For the text-containing cell, return its midpoint in [X, Y] coordinate format. 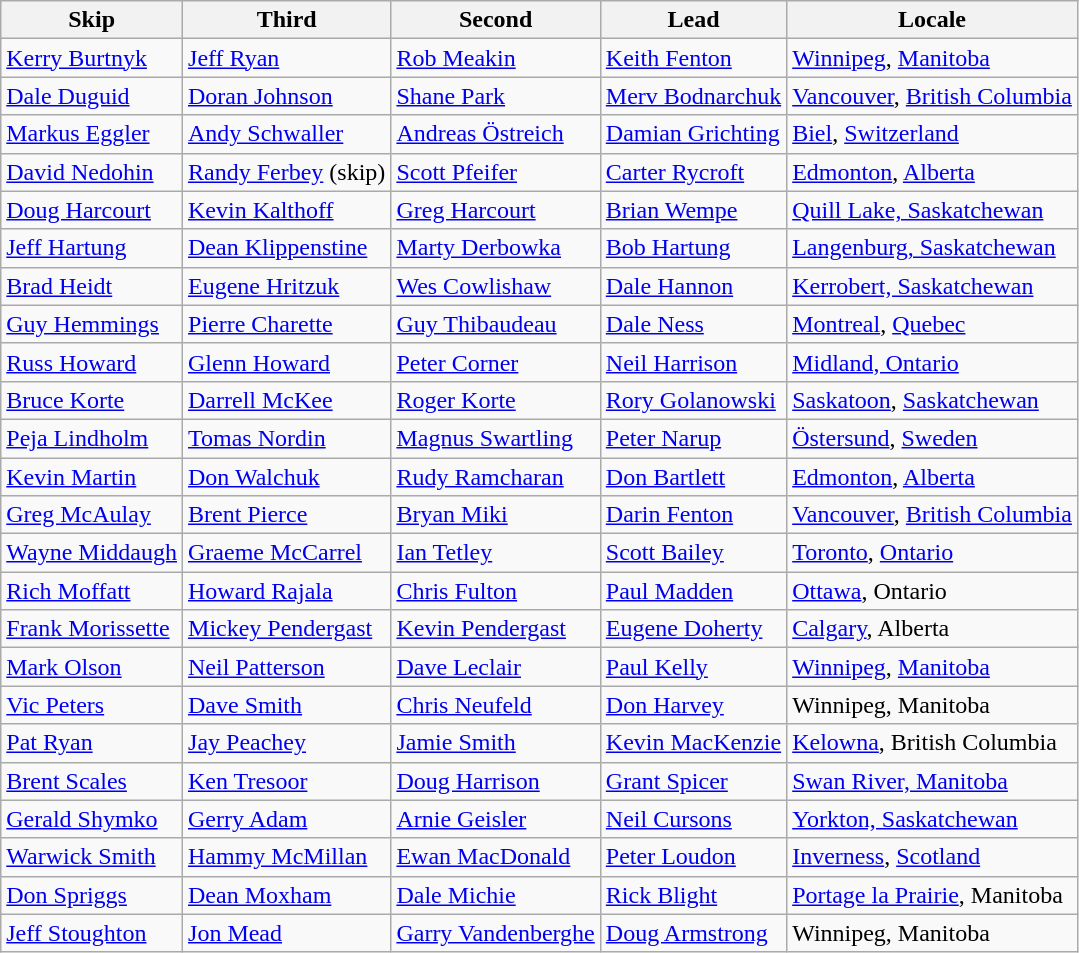
Second [496, 20]
Dale Duguid [92, 96]
Neil Cursons [693, 819]
Locale [932, 20]
Jeff Hartung [92, 248]
Dean Moxham [287, 895]
Neil Harrison [693, 362]
Ken Tresoor [287, 781]
Third [287, 20]
Neil Patterson [287, 667]
Brent Scales [92, 781]
Lead [693, 20]
Midland, Ontario [932, 362]
Kevin MacKenzie [693, 743]
Jay Peachey [287, 743]
David Nedohin [92, 172]
Doug Armstrong [693, 933]
Keith Fenton [693, 58]
Rob Meakin [496, 58]
Bruce Korte [92, 400]
Markus Eggler [92, 134]
Dale Hannon [693, 286]
Kevin Kalthoff [287, 210]
Bob Hartung [693, 248]
Montreal, Quebec [932, 324]
Randy Ferbey (skip) [287, 172]
Biel, Switzerland [932, 134]
Carter Rycroft [693, 172]
Langenburg, Saskatchewan [932, 248]
Guy Thibaudeau [496, 324]
Greg Harcourt [496, 210]
Inverness, Scotland [932, 857]
Darrell McKee [287, 400]
Mark Olson [92, 667]
Don Bartlett [693, 477]
Kelowna, British Columbia [932, 743]
Don Spriggs [92, 895]
Swan River, Manitoba [932, 781]
Kevin Pendergast [496, 629]
Merv Bodnarchuk [693, 96]
Jamie Smith [496, 743]
Magnus Swartling [496, 438]
Rory Golanowski [693, 400]
Pierre Charette [287, 324]
Garry Vandenberghe [496, 933]
Ian Tetley [496, 553]
Howard Rajala [287, 591]
Ottawa, Ontario [932, 591]
Chris Fulton [496, 591]
Dean Klippenstine [287, 248]
Peter Loudon [693, 857]
Damian Grichting [693, 134]
Doug Harrison [496, 781]
Russ Howard [92, 362]
Tomas Nordin [287, 438]
Paul Madden [693, 591]
Jeff Stoughton [92, 933]
Toronto, Ontario [932, 553]
Guy Hemmings [92, 324]
Eugene Doherty [693, 629]
Shane Park [496, 96]
Rick Blight [693, 895]
Östersund, Sweden [932, 438]
Pat Ryan [92, 743]
Eugene Hritzuk [287, 286]
Marty Derbowka [496, 248]
Don Walchuk [287, 477]
Jeff Ryan [287, 58]
Vic Peters [92, 705]
Chris Neufeld [496, 705]
Frank Morissette [92, 629]
Graeme McCarrel [287, 553]
Doran Johnson [287, 96]
Hammy McMillan [287, 857]
Scott Bailey [693, 553]
Arnie Geisler [496, 819]
Grant Spicer [693, 781]
Bryan Miki [496, 515]
Dale Ness [693, 324]
Warwick Smith [92, 857]
Quill Lake, Saskatchewan [932, 210]
Kevin Martin [92, 477]
Gerald Shymko [92, 819]
Rudy Ramcharan [496, 477]
Portage la Prairie, Manitoba [932, 895]
Dale Michie [496, 895]
Saskatoon, Saskatchewan [932, 400]
Calgary, Alberta [932, 629]
Greg McAulay [92, 515]
Peter Corner [496, 362]
Glenn Howard [287, 362]
Wayne Middaugh [92, 553]
Andreas Östreich [496, 134]
Peja Lindholm [92, 438]
Don Harvey [693, 705]
Skip [92, 20]
Brad Heidt [92, 286]
Paul Kelly [693, 667]
Gerry Adam [287, 819]
Mickey Pendergast [287, 629]
Rich Moffatt [92, 591]
Scott Pfeifer [496, 172]
Dave Leclair [496, 667]
Ewan MacDonald [496, 857]
Roger Korte [496, 400]
Peter Narup [693, 438]
Brian Wempe [693, 210]
Dave Smith [287, 705]
Wes Cowlishaw [496, 286]
Kerry Burtnyk [92, 58]
Andy Schwaller [287, 134]
Darin Fenton [693, 515]
Yorkton, Saskatchewan [932, 819]
Jon Mead [287, 933]
Kerrobert, Saskatchewan [932, 286]
Doug Harcourt [92, 210]
Brent Pierce [287, 515]
